Detect which cell encompasses the target text, then output its [x, y] center coordinate. 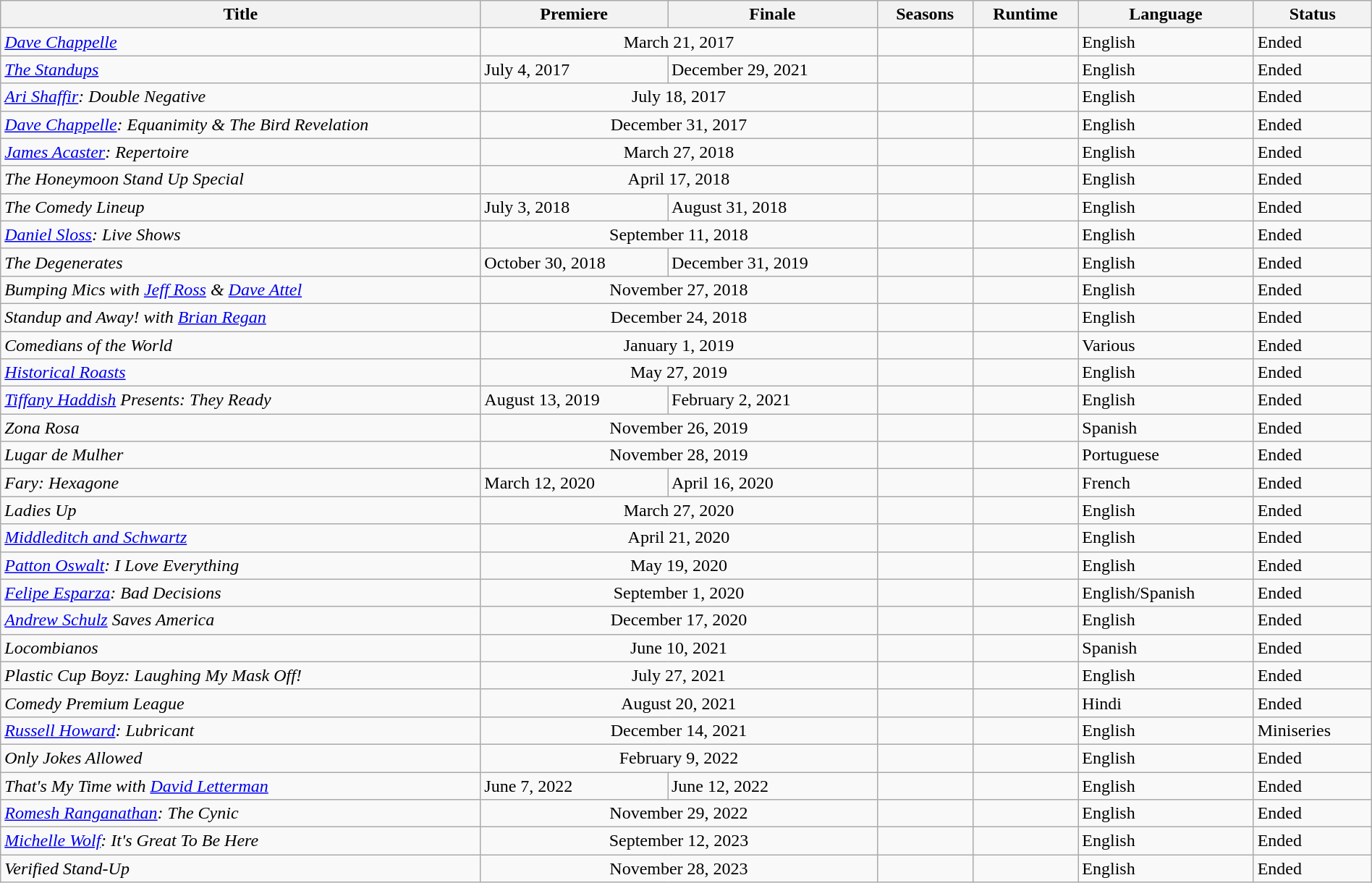
Comedians of the World [240, 345]
Comedy Premium League [240, 703]
Felipe Esparza: Bad Decisions [240, 593]
December 24, 2018 [679, 317]
Andrew Schulz Saves America [240, 620]
Dave Chappelle: Equanimity & The Bird Revelation [240, 124]
Fary: Hexagone [240, 483]
Daniel Sloss: Live Shows [240, 235]
Seasons [925, 14]
December 31, 2017 [679, 124]
Only Jokes Allowed [240, 758]
March 27, 2018 [679, 152]
June 10, 2021 [679, 648]
March 27, 2020 [679, 510]
December 17, 2020 [679, 620]
September 1, 2020 [679, 593]
Miniseries [1313, 730]
Runtime [1025, 14]
Locombianos [240, 648]
The Comedy Lineup [240, 207]
Premiere [575, 14]
Russell Howard: Lubricant [240, 730]
October 30, 2018 [575, 262]
July 18, 2017 [679, 97]
Finale [772, 14]
Lugar de Mulher [240, 455]
Ladies Up [240, 510]
September 12, 2023 [679, 841]
November 26, 2019 [679, 428]
February 2, 2021 [772, 400]
Michelle Wolf: It's Great To Be Here [240, 841]
Portuguese [1166, 455]
That's My Time with David Letterman [240, 785]
English/Spanish [1166, 593]
November 28, 2023 [679, 869]
April 16, 2020 [772, 483]
January 1, 2019 [679, 345]
The Degenerates [240, 262]
Title [240, 14]
Historical Roasts [240, 373]
November 28, 2019 [679, 455]
July 3, 2018 [575, 207]
Status [1313, 14]
Dave Chappelle [240, 42]
November 27, 2018 [679, 290]
Various [1166, 345]
April 17, 2018 [679, 179]
June 7, 2022 [575, 785]
The Honeymoon Stand Up Special [240, 179]
Zona Rosa [240, 428]
March 12, 2020 [575, 483]
April 21, 2020 [679, 538]
August 13, 2019 [575, 400]
Romesh Ranganathan: The Cynic [240, 814]
Tiffany Haddish Presents: They Ready [240, 400]
The Standups [240, 69]
July 4, 2017 [575, 69]
December 14, 2021 [679, 730]
Patton Oswalt: I Love Everything [240, 565]
December 31, 2019 [772, 262]
Plastic Cup Boyz: Laughing My Mask Off! [240, 675]
May 19, 2020 [679, 565]
Bumping Mics with Jeff Ross & Dave Attel [240, 290]
Language [1166, 14]
February 9, 2022 [679, 758]
March 21, 2017 [679, 42]
July 27, 2021 [679, 675]
Verified Stand-Up [240, 869]
August 20, 2021 [679, 703]
November 29, 2022 [679, 814]
French [1166, 483]
December 29, 2021 [772, 69]
Standup and Away! with Brian Regan [240, 317]
May 27, 2019 [679, 373]
James Acaster: Repertoire [240, 152]
Ari Shaffir: Double Negative [240, 97]
September 11, 2018 [679, 235]
Hindi [1166, 703]
Middleditch and Schwartz [240, 538]
June 12, 2022 [772, 785]
August 31, 2018 [772, 207]
